Output the (X, Y) coordinate of the center of the cell containing the given text.  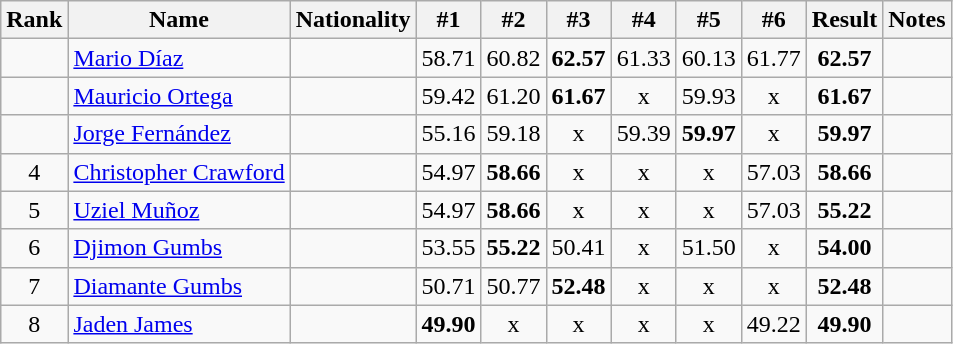
7 (34, 286)
8 (34, 324)
60.13 (708, 58)
59.93 (708, 96)
Christopher Crawford (179, 172)
#1 (448, 20)
Name (179, 20)
Uziel Muñoz (179, 210)
Mauricio Ortega (179, 96)
60.82 (514, 58)
Notes (917, 20)
4 (34, 172)
Rank (34, 20)
61.20 (514, 96)
50.77 (514, 286)
6 (34, 248)
53.55 (448, 248)
50.71 (448, 286)
58.71 (448, 58)
#6 (774, 20)
Jaden James (179, 324)
59.18 (514, 134)
#2 (514, 20)
#5 (708, 20)
#3 (578, 20)
49.22 (774, 324)
Nationality (353, 20)
Mario Díaz (179, 58)
Jorge Fernández (179, 134)
51.50 (708, 248)
61.77 (774, 58)
55.16 (448, 134)
54.00 (844, 248)
#4 (644, 20)
Djimon Gumbs (179, 248)
59.42 (448, 96)
61.33 (644, 58)
5 (34, 210)
59.39 (644, 134)
50.41 (578, 248)
Diamante Gumbs (179, 286)
Result (844, 20)
